Pinpoint the cell where the given text exists, returning its (x, y) midpoint coordinate. 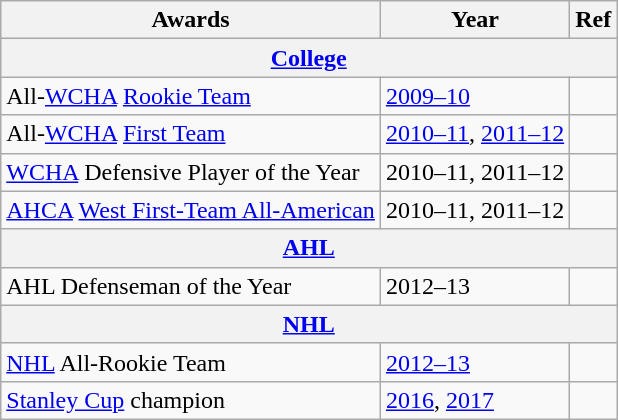
NHL (309, 324)
NHL All-Rookie Team (191, 362)
AHL (309, 248)
2016, 2017 (474, 400)
All-WCHA Rookie Team (191, 96)
AHCA West First-Team All-American (191, 210)
Stanley Cup champion (191, 400)
WCHA Defensive Player of the Year (191, 172)
AHL Defenseman of the Year (191, 286)
All-WCHA First Team (191, 134)
College (309, 58)
2009–10 (474, 96)
Awards (191, 20)
Year (474, 20)
Ref (594, 20)
